Pinpoint the cell where the given text exists, returning its (X, Y) midpoint coordinate. 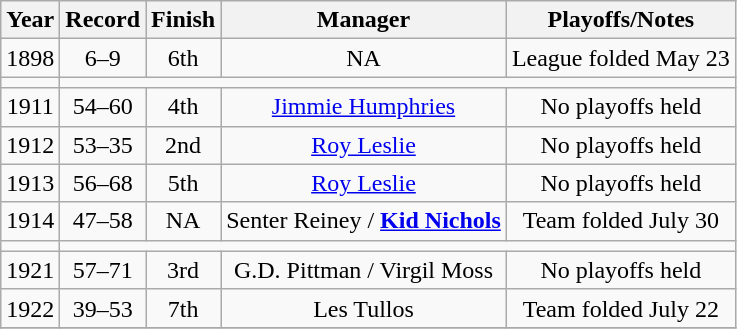
5th (184, 183)
Les Tullos (364, 308)
Senter Reiney / Kid Nichols (364, 221)
2nd (184, 145)
4th (184, 107)
7th (184, 308)
6–9 (103, 58)
1913 (30, 183)
Team folded July 22 (620, 308)
1914 (30, 221)
Jimmie Humphries (364, 107)
1898 (30, 58)
1921 (30, 270)
Team folded July 30 (620, 221)
Playoffs/Notes (620, 20)
Year (30, 20)
Finish (184, 20)
1922 (30, 308)
League folded May 23 (620, 58)
1912 (30, 145)
47–58 (103, 221)
Record (103, 20)
56–68 (103, 183)
57–71 (103, 270)
54–60 (103, 107)
53–35 (103, 145)
6th (184, 58)
39–53 (103, 308)
1911 (30, 107)
Manager (364, 20)
G.D. Pittman / Virgil Moss (364, 270)
3rd (184, 270)
